Return the (X, Y) coordinate for the center point of the cell that contains the specified text.  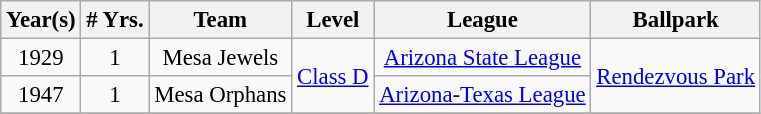
1929 (41, 58)
1947 (41, 95)
# Yrs. (115, 20)
League (482, 20)
Mesa Orphans (220, 95)
Level (333, 20)
Class D (333, 76)
Arizona State League (482, 58)
Arizona-Texas League (482, 95)
Year(s) (41, 20)
Mesa Jewels (220, 58)
Rendezvous Park (676, 76)
Ballpark (676, 20)
Team (220, 20)
